Return (X, Y) of the center of cell containing provided text 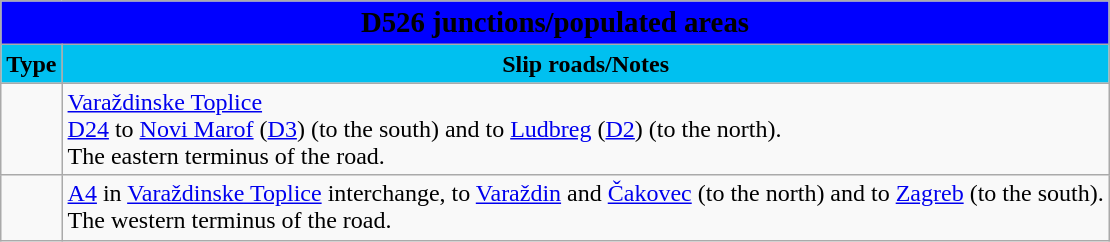
Slip roads/Notes (586, 64)
Varaždinske Toplice D24 to Novi Marof (D3) (to the south) and to Ludbreg (D2) (to the north).The eastern terminus of the road. (586, 129)
A4 in Varaždinske Toplice interchange, to Varaždin and Čakovec (to the north) and to Zagreb (to the south).The western terminus of the road. (586, 208)
Type (32, 64)
D526 junctions/populated areas (555, 23)
